Detect which cell encompasses the target text, then output its (X, Y) center coordinate. 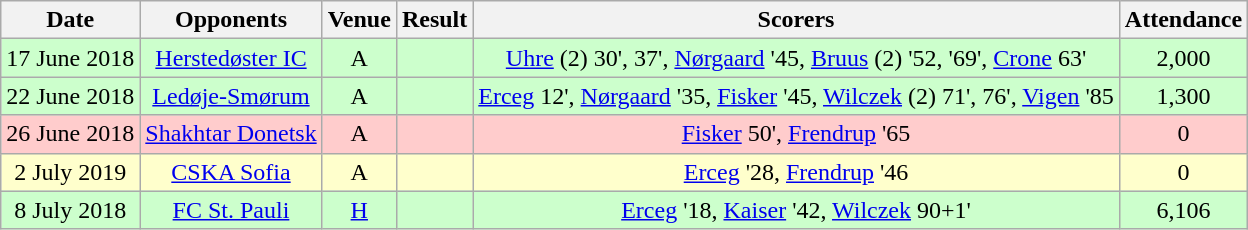
Date (70, 20)
8 July 2018 (70, 210)
26 June 2018 (70, 134)
Fisker 50', Frendrup '65 (796, 134)
Result (434, 20)
Opponents (231, 20)
Shakhtar Donetsk (231, 134)
2,000 (1183, 58)
Ledøje-Smørum (231, 96)
Erceg '28, Frendrup '46 (796, 172)
Attendance (1183, 20)
6,106 (1183, 210)
17 June 2018 (70, 58)
22 June 2018 (70, 96)
Scorers (796, 20)
Uhre (2) 30', 37', Nørgaard '45, Bruus (2) '52, '69', Crone 63' (796, 58)
FC St. Pauli (231, 210)
2 July 2019 (70, 172)
CSKA Sofia (231, 172)
Erceg '18, Kaiser '42, Wilczek 90+1' (796, 210)
1,300 (1183, 96)
Herstedøster IC (231, 58)
H (359, 210)
Venue (359, 20)
Erceg 12', Nørgaard '35, Fisker '45, Wilczek (2) 71', 76', Vigen '85 (796, 96)
